Scan for the cell matching the given text and deliver its (x, y) coordinate at center. 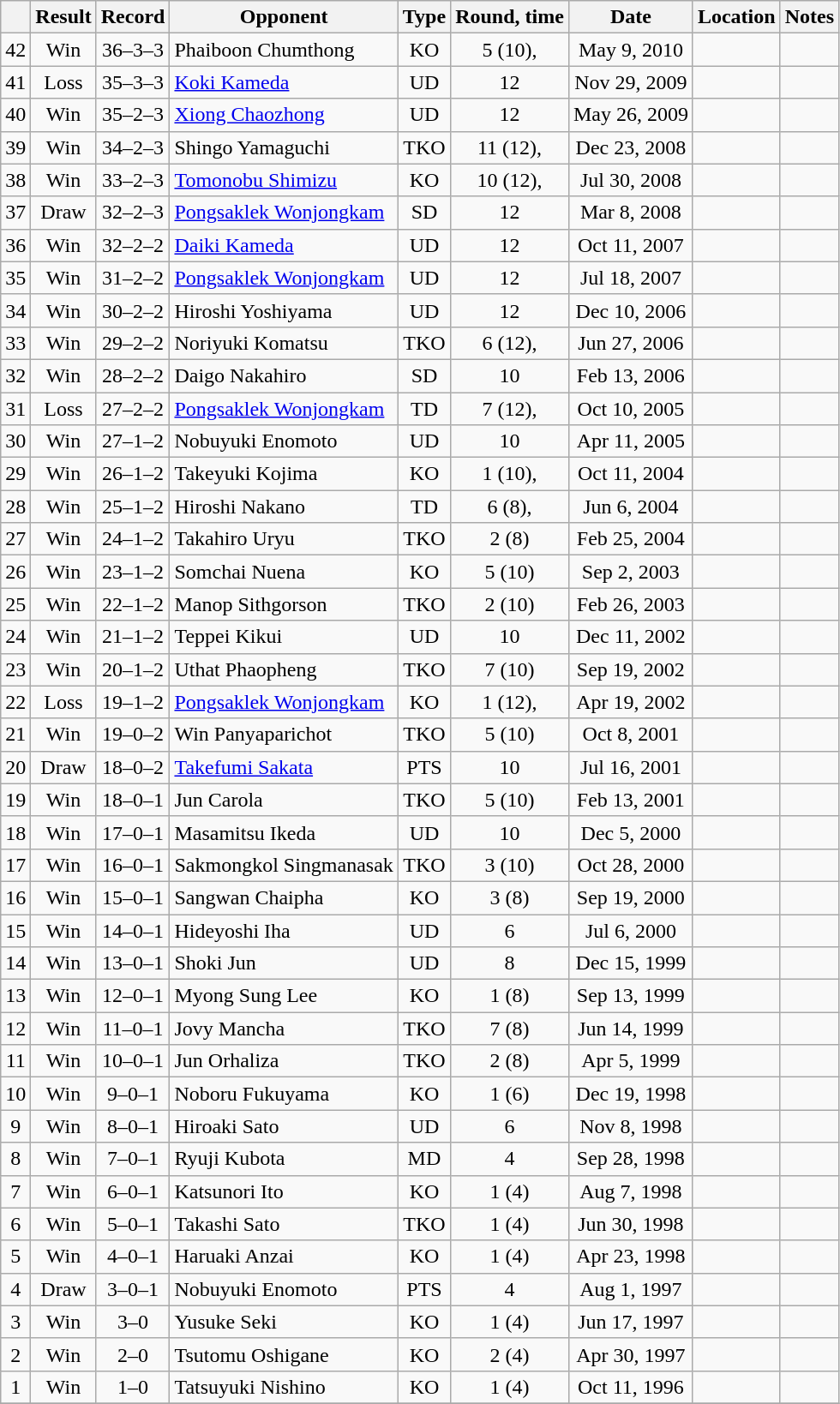
30–2–2 (133, 310)
Ryuji Kubota (284, 1159)
15–0–1 (133, 897)
May 26, 2009 (631, 115)
8–0–1 (133, 1126)
Feb 13, 2006 (631, 375)
1 (10), (510, 474)
12–0–1 (133, 996)
16 (15, 897)
11 (15, 1061)
Jun 17, 1997 (631, 1322)
Oct 11, 2004 (631, 474)
9 (15, 1126)
42 (15, 50)
19 (15, 800)
18–0–1 (133, 800)
31–2–2 (133, 278)
MD (423, 1159)
Jul 18, 2007 (631, 278)
Feb 26, 2003 (631, 604)
Manop Sithgorson (284, 604)
Tatsuyuki Nishino (284, 1387)
32–2–3 (133, 213)
Takeyuki Kojima (284, 474)
26 (15, 572)
Nov 8, 1998 (631, 1126)
24–1–2 (133, 539)
32–2–2 (133, 245)
41 (15, 82)
7 (10) (510, 669)
4–0–1 (133, 1257)
Type (423, 17)
13–0–1 (133, 963)
1 (8) (510, 996)
34–2–3 (133, 147)
Oct 11, 2007 (631, 245)
Apr 11, 2005 (631, 441)
10–0–1 (133, 1061)
Jovy Mancha (284, 1029)
34 (15, 310)
13 (15, 996)
26–1–2 (133, 474)
Dec 19, 1998 (631, 1094)
Dec 11, 2002 (631, 637)
30 (15, 441)
Hiroaki Sato (284, 1126)
5 (10), (510, 50)
6 (8), (510, 507)
33–2–3 (133, 180)
Jun 27, 2006 (631, 343)
Koki Kameda (284, 82)
Phaiboon Chumthong (284, 50)
6–0–1 (133, 1191)
15 (15, 930)
21–1–2 (133, 637)
27 (15, 539)
Jun 30, 1998 (631, 1224)
9–0–1 (133, 1094)
Win Panyaparichot (284, 735)
Jun Orhaliza (284, 1061)
2 (10) (510, 604)
11–0–1 (133, 1029)
14–0–1 (133, 930)
31 (15, 409)
Sep 28, 1998 (631, 1159)
14 (15, 963)
3–0 (133, 1322)
Apr 5, 1999 (631, 1061)
Round, time (510, 17)
Tsutomu Oshigane (284, 1354)
28–2–2 (133, 375)
Mar 8, 2008 (631, 213)
Jul 6, 2000 (631, 930)
Date (631, 17)
Takahiro Uryu (284, 539)
Sep 19, 2002 (631, 669)
3 (15, 1322)
Opponent (284, 17)
Noriyuki Komatsu (284, 343)
33 (15, 343)
Dec 23, 2008 (631, 147)
40 (15, 115)
35–3–3 (133, 82)
Uthat Phaopheng (284, 669)
Teppei Kikui (284, 637)
Shingo Yamaguchi (284, 147)
Jul 30, 2008 (631, 180)
Noboru Fukuyama (284, 1094)
Tomonobu Shimizu (284, 180)
18 (15, 832)
Dec 10, 2006 (631, 310)
16–0–1 (133, 865)
7 (12), (510, 409)
Feb 13, 2001 (631, 800)
Oct 11, 1996 (631, 1387)
23 (15, 669)
Sep 13, 1999 (631, 996)
Xiong Chaozhong (284, 115)
39 (15, 147)
3 (8) (510, 897)
Jul 16, 2001 (631, 767)
2–0 (133, 1354)
Record (133, 17)
20 (15, 767)
10 (12), (510, 180)
Hiroshi Yoshiyama (284, 310)
23–1–2 (133, 572)
Dec 15, 1999 (631, 963)
Aug 1, 1997 (631, 1289)
Yusuke Seki (284, 1322)
Sep 19, 2000 (631, 897)
5 (15, 1257)
Myong Sung Lee (284, 996)
Notes (809, 17)
20–1–2 (133, 669)
Oct 8, 2001 (631, 735)
Hideyoshi Iha (284, 930)
Aug 7, 1998 (631, 1191)
38 (15, 180)
Dec 5, 2000 (631, 832)
Oct 10, 2005 (631, 409)
Apr 30, 1997 (631, 1354)
1 (15, 1387)
37 (15, 213)
32 (15, 375)
7 (8) (510, 1029)
2 (15, 1354)
Oct 28, 2000 (631, 865)
22 (15, 702)
6 (12), (510, 343)
Result (63, 17)
3 (10) (510, 865)
May 9, 2010 (631, 50)
29 (15, 474)
24 (15, 637)
Takashi Sato (284, 1224)
28 (15, 507)
Haruaki Anzai (284, 1257)
Daiki Kameda (284, 245)
Katsunori Ito (284, 1191)
Apr 23, 1998 (631, 1257)
Jun 14, 1999 (631, 1029)
19–1–2 (133, 702)
1 (6) (510, 1094)
17 (15, 865)
7–0–1 (133, 1159)
Takefumi Sakata (284, 767)
Apr 19, 2002 (631, 702)
35–2–3 (133, 115)
Jun Carola (284, 800)
Sep 2, 2003 (631, 572)
Sangwan Chaipha (284, 897)
2 (4) (510, 1354)
Jun 6, 2004 (631, 507)
25 (15, 604)
19–0–2 (133, 735)
7 (15, 1191)
35 (15, 278)
Somchai Nuena (284, 572)
36–3–3 (133, 50)
5–0–1 (133, 1224)
18–0–2 (133, 767)
25–1–2 (133, 507)
1–0 (133, 1387)
Masamitsu Ikeda (284, 832)
Location (736, 17)
36 (15, 245)
27–1–2 (133, 441)
11 (12), (510, 147)
1 (12), (510, 702)
17–0–1 (133, 832)
3–0–1 (133, 1289)
Hiroshi Nakano (284, 507)
Shoki Jun (284, 963)
Daigo Nakahiro (284, 375)
22–1–2 (133, 604)
Sakmongkol Singmanasak (284, 865)
29–2–2 (133, 343)
21 (15, 735)
Nov 29, 2009 (631, 82)
Feb 25, 2004 (631, 539)
27–2–2 (133, 409)
